Search for the cell housing the specified text and yield its [x, y] center coordinate. 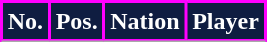
No. [26, 22]
Pos. [76, 22]
Nation [145, 22]
Player [226, 22]
